Extract the (x, y) coordinate from the center of the cell holding the provided text.  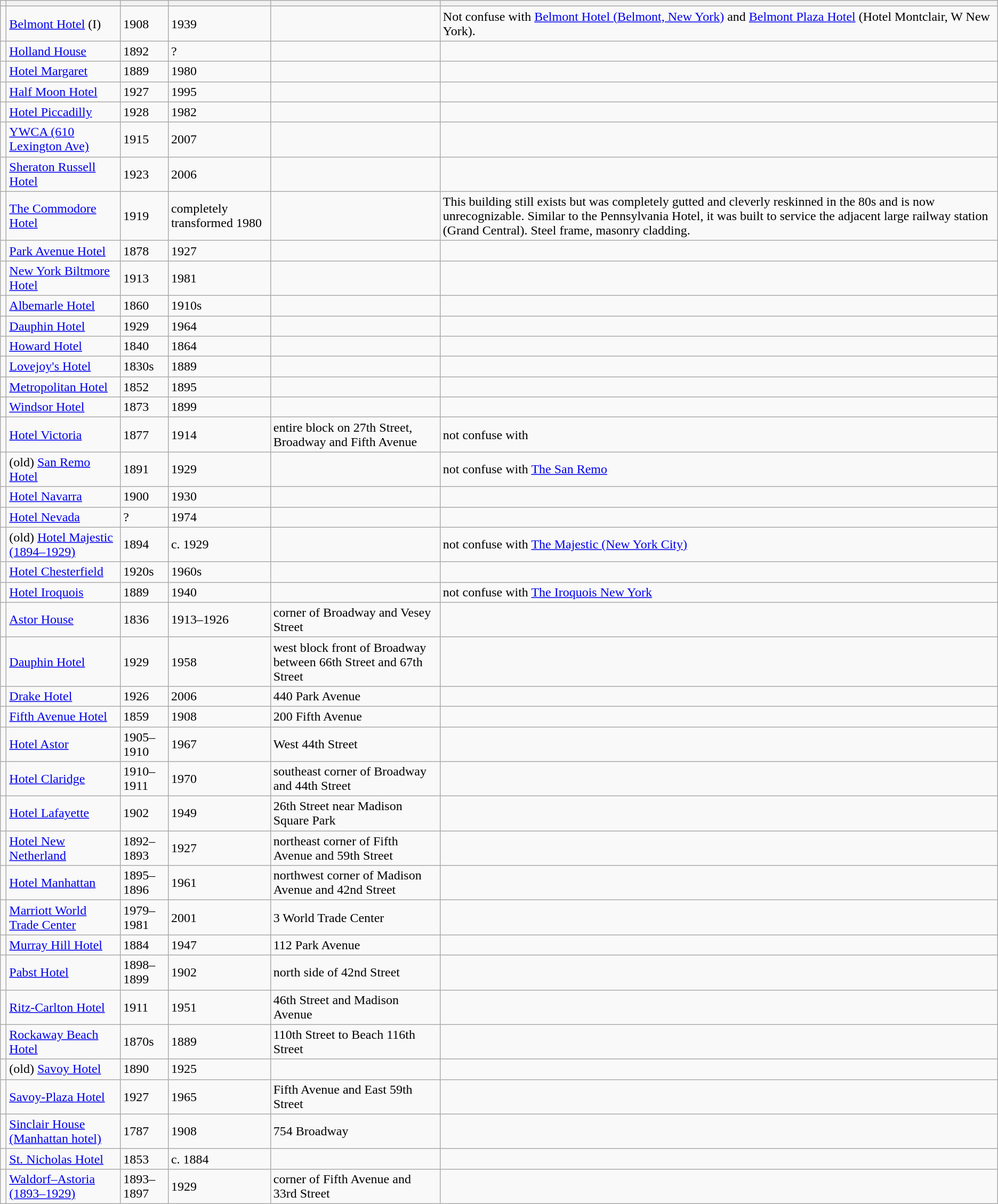
1964 (219, 326)
Astor House (63, 619)
1890 (144, 1069)
Howard Hotel (63, 346)
Lovejoy's Hotel (63, 367)
200 Fifth Avenue (355, 716)
northwest corner of Madison Avenue and 42nd Street (355, 883)
1910s (219, 305)
1960s (219, 572)
corner of Fifth Avenue and 33rd Street (355, 1186)
1982 (219, 112)
Fifth Avenue Hotel (63, 716)
1915 (144, 140)
1836 (144, 619)
1859 (144, 716)
Metropolitan Hotel (63, 387)
Savoy-Plaza Hotel (63, 1097)
entire block on 27th Street, Broadway and Fifth Avenue (355, 435)
1860 (144, 305)
1853 (144, 1159)
north side of 42nd Street (355, 972)
1898–1899 (144, 972)
not confuse with The Majestic (New York City) (719, 545)
1891 (144, 469)
Holland House (63, 51)
Albemarle Hotel (63, 305)
1940 (219, 592)
1920s (144, 572)
1951 (219, 1007)
1911 (144, 1007)
Hotel Manhattan (63, 883)
1923 (144, 174)
c. 1929 (219, 545)
Hotel Astor (63, 744)
1840 (144, 346)
Murray Hill Hotel (63, 945)
1919 (144, 216)
112 Park Avenue (355, 945)
Hotel Claridge (63, 779)
1961 (219, 883)
3 World Trade Center (355, 918)
26th Street near Madison Square Park (355, 813)
1913–1926 (219, 619)
northeast corner of Fifth Avenue and 59th Street (355, 849)
1895 (219, 387)
Waldorf–Astoria (1893–1929) (63, 1186)
1958 (219, 661)
440 Park Avenue (355, 696)
West 44th Street (355, 744)
west block front of Broadway between 66th Street and 67th Street (355, 661)
1913 (144, 278)
1870s (144, 1041)
1980 (219, 71)
1967 (219, 744)
not confuse with The Iroquois New York (719, 592)
Fifth Avenue and East 59th Street (355, 1097)
The Commodore Hotel (63, 216)
Rockaway Beach Hotel (63, 1041)
St. Nicholas Hotel (63, 1159)
1884 (144, 945)
(old) Savoy Hotel (63, 1069)
110th Street to Beach 116th Street (355, 1041)
Pabst Hotel (63, 972)
New York Biltmore Hotel (63, 278)
1892 (144, 51)
(old) Hotel Majestic (1894–1929) (63, 545)
not confuse with (719, 435)
1979–1981 (144, 918)
1892–1893 (144, 849)
(old) San Remo Hotel (63, 469)
1852 (144, 387)
Not confuse with Belmont Hotel (Belmont, New York) and Belmont Plaza Hotel (Hotel Montclair, W New York). (719, 23)
Drake Hotel (63, 696)
1939 (219, 23)
Hotel Piccadilly (63, 112)
1900 (144, 497)
Windsor Hotel (63, 407)
1893–1897 (144, 1186)
1965 (219, 1097)
Hotel Nevada (63, 517)
Belmont Hotel (I) (63, 23)
Sheraton Russell Hotel (63, 174)
Hotel Lafayette (63, 813)
1877 (144, 435)
Hotel Iroquois (63, 592)
southeast corner of Broadway and 44th Street (355, 779)
corner of Broadway and Vesey Street (355, 619)
1995 (219, 92)
1873 (144, 407)
Hotel Margaret (63, 71)
Hotel Victoria (63, 435)
Hotel New Netherland (63, 849)
1914 (219, 435)
Hotel Navarra (63, 497)
Park Avenue Hotel (63, 251)
1905–1910 (144, 744)
1787 (144, 1131)
YWCA (610 Lexington Ave) (63, 140)
completely transformed 1980 (219, 216)
1925 (219, 1069)
Marriott World Trade Center (63, 918)
not confuse with The San Remo (719, 469)
1894 (144, 545)
1981 (219, 278)
1930 (219, 497)
Ritz-Carlton Hotel (63, 1007)
1899 (219, 407)
Sinclair House (Manhattan hotel) (63, 1131)
2001 (219, 918)
1928 (144, 112)
Half Moon Hotel (63, 92)
1949 (219, 813)
1974 (219, 517)
Hotel Chesterfield (63, 572)
754 Broadway (355, 1131)
1910–1911 (144, 779)
1830s (144, 367)
1864 (219, 346)
2007 (219, 140)
1970 (219, 779)
1895–1896 (144, 883)
46th Street and Madison Avenue (355, 1007)
1947 (219, 945)
1926 (144, 696)
1878 (144, 251)
c. 1884 (219, 1159)
